Detect which cell encompasses the target text, then output its [x, y] center coordinate. 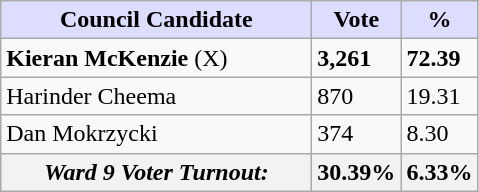
6.33% [440, 172]
Vote [356, 20]
Ward 9 Voter Turnout: [156, 172]
30.39% [356, 172]
Harinder Cheema [156, 96]
% [440, 20]
3,261 [356, 58]
8.30 [440, 134]
Dan Mokrzycki [156, 134]
19.31 [440, 96]
870 [356, 96]
Council Candidate [156, 20]
72.39 [440, 58]
Kieran McKenzie (X) [156, 58]
374 [356, 134]
